Capture the cell that displays the provided text and extract its (X, Y) central coordinate. 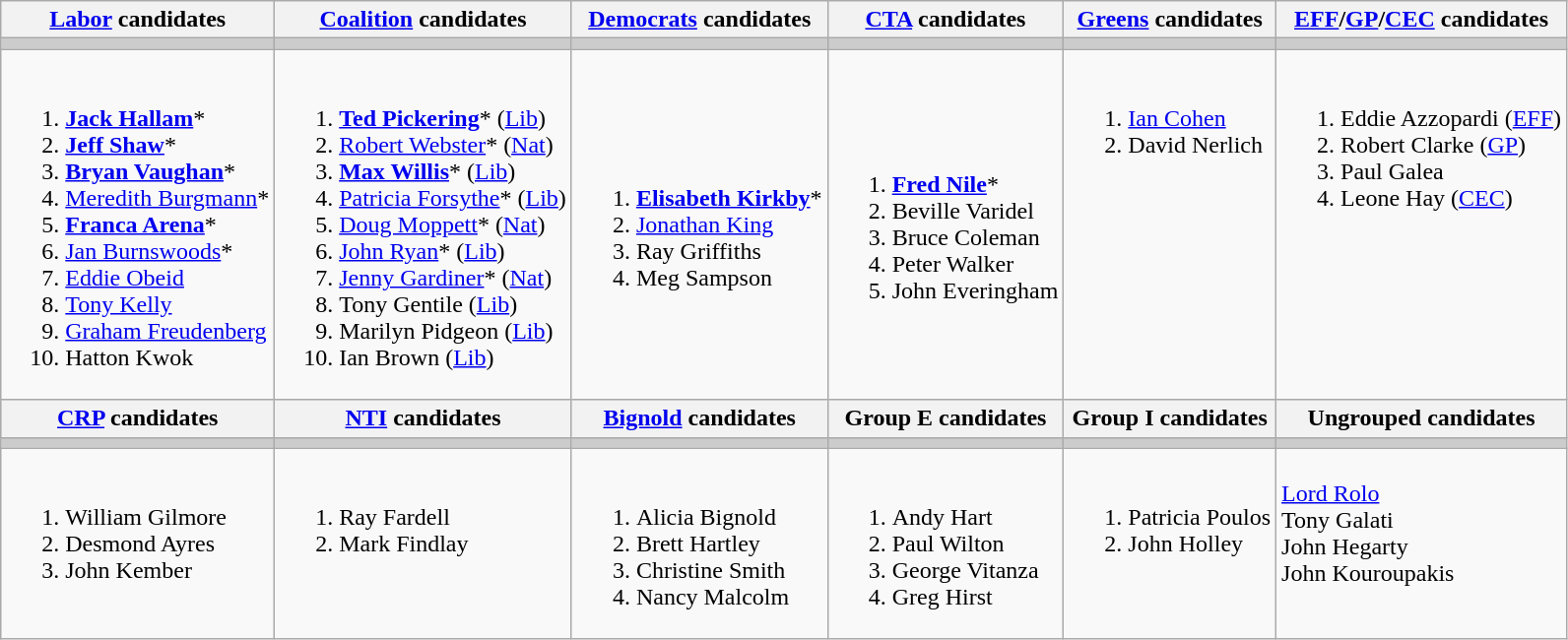
CRP candidates (138, 418)
Ian CohenDavid Nerlich (1170, 224)
Group E candidates (946, 418)
Jack Hallam*Jeff Shaw*Bryan Vaughan*Meredith Burgmann*Franca Arena*Jan Burnswoods*Eddie ObeidTony KellyGraham FreudenbergHatton Kwok (138, 224)
Bignold candidates (699, 418)
Fred Nile*Beville VaridelBruce ColemanPeter WalkerJohn Everingham (946, 224)
Democrats candidates (699, 20)
William GilmoreDesmond AyresJohn Kember (138, 544)
Ungrouped candidates (1422, 418)
CTA candidates (946, 20)
Greens candidates (1170, 20)
Group I candidates (1170, 418)
Andy HartPaul WiltonGeorge VitanzaGreg Hirst (946, 544)
NTI candidates (424, 418)
Lord Rolo Tony Galati John Hegarty John Kouroupakis (1422, 544)
Alicia BignoldBrett HartleyChristine SmithNancy Malcolm (699, 544)
Elisabeth Kirkby*Jonathan KingRay GriffithsMeg Sampson (699, 224)
Eddie Azzopardi (EFF)Robert Clarke (GP)Paul GaleaLeone Hay (CEC) (1422, 224)
Labor candidates (138, 20)
Coalition candidates (424, 20)
Patricia PoulosJohn Holley (1170, 544)
Ray FardellMark Findlay (424, 544)
EFF/GP/CEC candidates (1422, 20)
